From the cell containing the given text, extract its center point as [x, y] coordinate. 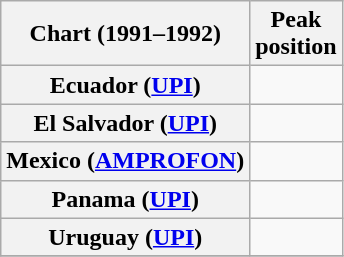
Mexico (AMPROFON) [126, 161]
Chart (1991–1992) [126, 34]
Ecuador (UPI) [126, 85]
Peakposition [296, 34]
Uruguay (UPI) [126, 237]
Panama (UPI) [126, 199]
El Salvador (UPI) [126, 123]
